Provide the (x, y) coordinate of the cell's center where the given text is located.  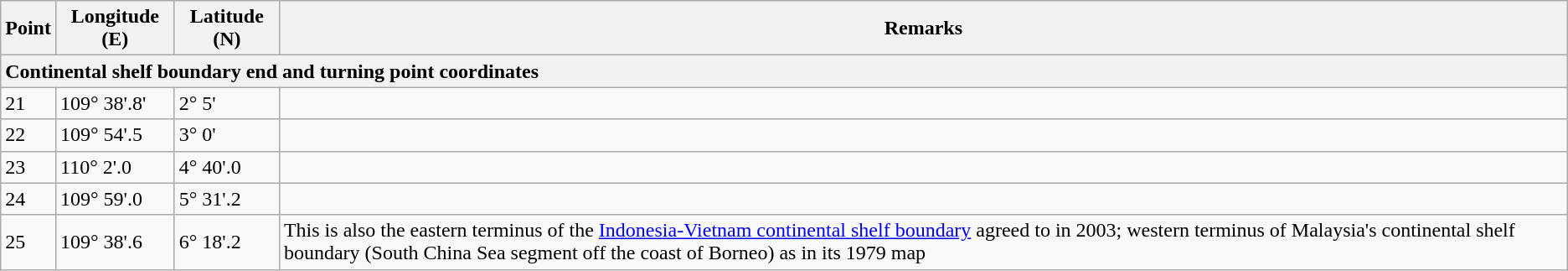
Continental shelf boundary end and turning point coordinates (784, 71)
24 (28, 199)
21 (28, 103)
Point (28, 29)
Longitude (E) (115, 29)
110° 2'.0 (115, 167)
23 (28, 167)
5° 31'.2 (226, 199)
2° 5' (226, 103)
109° 38'.6 (115, 242)
25 (28, 242)
6° 18'.2 (226, 242)
Latitude (N) (226, 29)
3° 0' (226, 135)
Remarks (923, 29)
109° 38'.8' (115, 103)
4° 40'.0 (226, 167)
109° 54'.5 (115, 135)
22 (28, 135)
109° 59'.0 (115, 199)
